Locate the cell with the specified text and output its (X, Y) center coordinate. 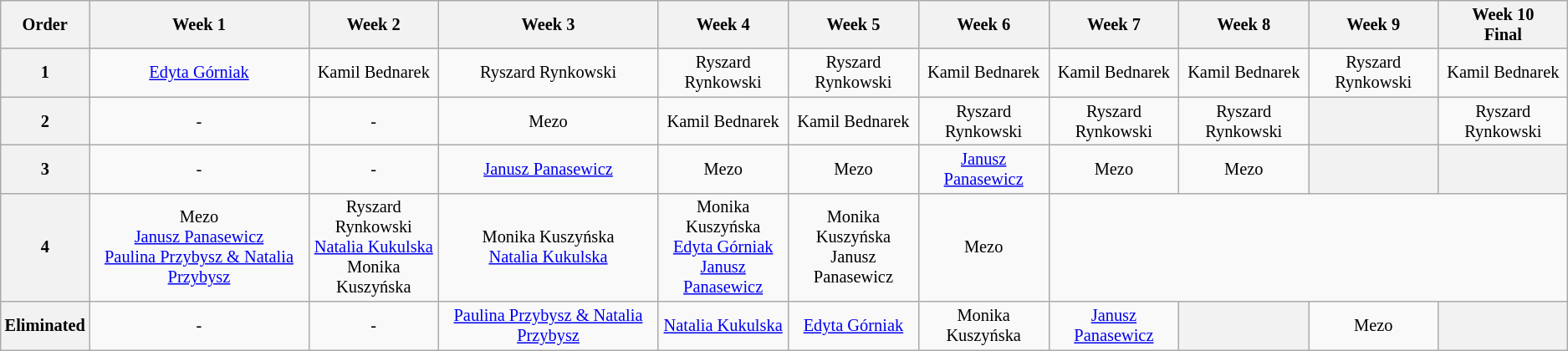
Paulina Przybysz & Natalia Przybysz (549, 326)
Week 5 (854, 24)
Monika KuszyńskaNatalia Kukulska (549, 247)
3 (45, 169)
Monika KuszyńskaEdyta GórniakJanusz Panasewicz (723, 247)
Eliminated (45, 326)
Week 3 (549, 24)
Week 10Final (1504, 24)
Week 6 (983, 24)
Week 9 (1373, 24)
1 (45, 73)
Monika Kuszyńska (983, 326)
Ryszard RynkowskiNatalia KukulskaMonika Kuszyńska (373, 247)
Monika KuszyńskaJanusz Panasewicz (854, 247)
Week 8 (1244, 24)
MezoJanusz PanasewiczPaulina Przybysz & Natalia Przybysz (199, 247)
Natalia Kukulska (723, 326)
2 (45, 121)
4 (45, 247)
Week 1 (199, 24)
Week 2 (373, 24)
Order (45, 24)
Week 4 (723, 24)
Week 7 (1114, 24)
